Return the (x, y) coordinate for the center point of the cell that contains the specified text.  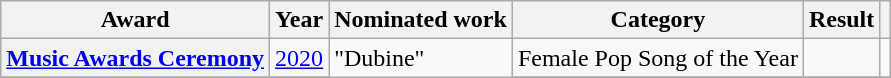
Award (136, 20)
Result (841, 20)
Year (300, 20)
Music Awards Ceremony (136, 58)
2020 (300, 58)
Category (658, 20)
Nominated work (421, 20)
Female Pop Song of the Year (658, 58)
"Dubine" (421, 58)
